Output the (x, y) coordinate of the center of the cell containing the given text.  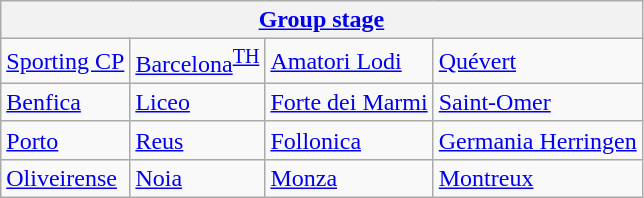
Montreux (538, 178)
Liceo (198, 102)
Porto (66, 140)
Noia (198, 178)
Monza (349, 178)
Reus (198, 140)
Follonica (349, 140)
BarcelonaTH (198, 62)
Sporting CP (66, 62)
Oliveirense (66, 178)
Saint-Omer (538, 102)
Forte dei Marmi (349, 102)
Quévert (538, 62)
Germania Herringen (538, 140)
Group stage (322, 20)
Amatori Lodi (349, 62)
Benfica (66, 102)
